Capture the cell that displays the provided text and extract its [x, y] central coordinate. 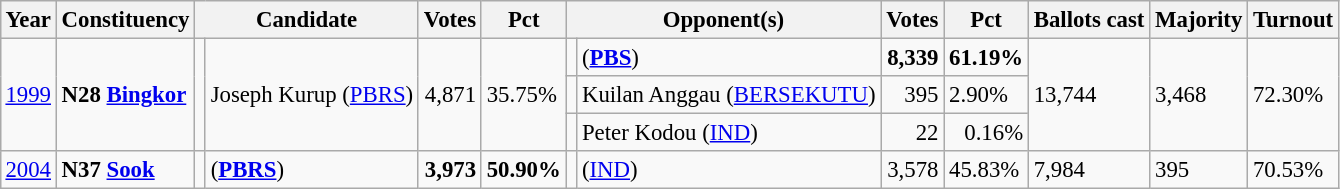
Kuilan Anggau (BERSEKUTU) [729, 95]
72.30% [1294, 94]
4,871 [450, 94]
70.53% [1294, 170]
2.90% [986, 95]
Opponent(s) [724, 20]
N28 Bingkor [125, 94]
2004 [28, 170]
1999 [28, 94]
(PBS) [729, 57]
(PBRS) [312, 170]
3,468 [1199, 94]
61.19% [986, 57]
N37 Sook [125, 170]
0.16% [986, 133]
Majority [1199, 20]
7,984 [1088, 170]
(IND) [729, 170]
Year [28, 20]
13,744 [1088, 94]
22 [912, 133]
3,973 [450, 170]
45.83% [986, 170]
50.90% [524, 170]
Ballots cast [1088, 20]
Peter Kodou (IND) [729, 133]
Joseph Kurup (PBRS) [312, 94]
35.75% [524, 94]
3,578 [912, 170]
Turnout [1294, 20]
8,339 [912, 57]
Constituency [125, 20]
Candidate [307, 20]
